Output the [x, y] coordinate of the center of the cell containing the given text.  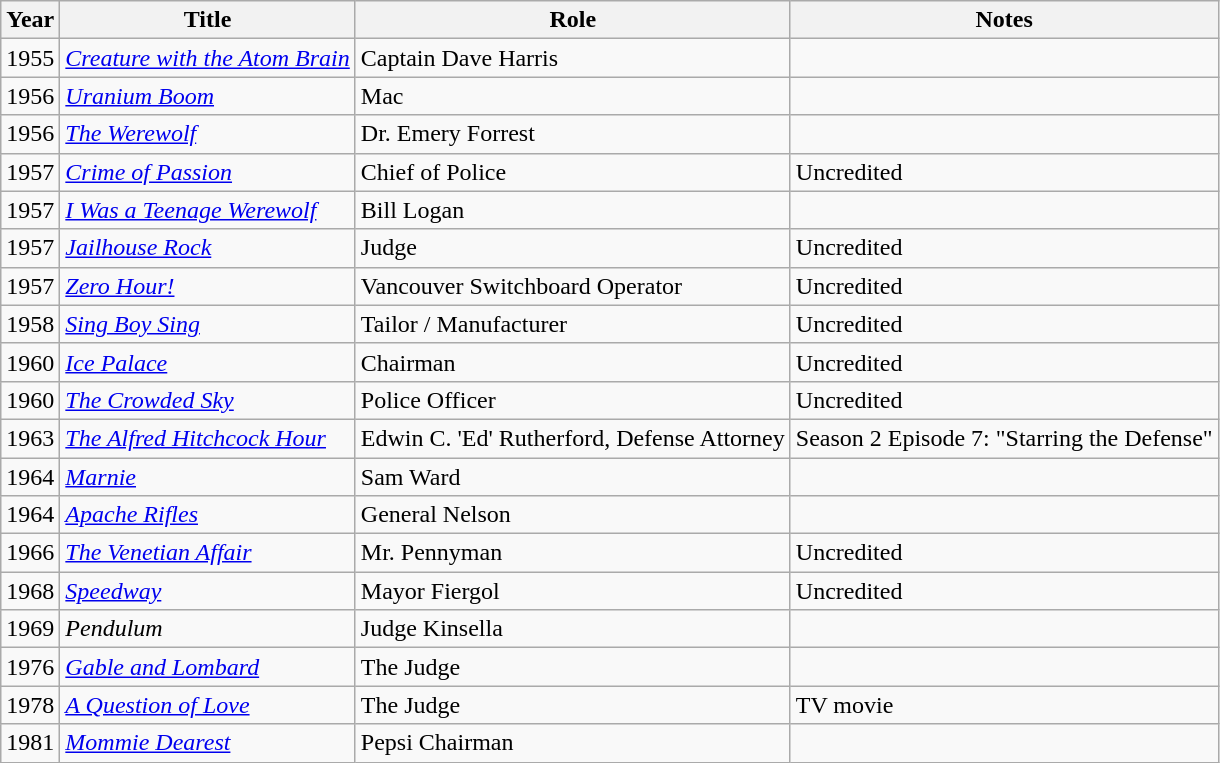
Judge Kinsella [572, 629]
Mr. Pennyman [572, 553]
Bill Logan [572, 210]
1981 [30, 743]
Ice Palace [208, 362]
Pendulum [208, 629]
1966 [30, 553]
TV movie [1004, 705]
1963 [30, 438]
General Nelson [572, 515]
Captain Dave Harris [572, 58]
1978 [30, 705]
Gable and Lombard [208, 667]
The Crowded Sky [208, 400]
Speedway [208, 591]
Vancouver Switchboard Operator [572, 286]
Uranium Boom [208, 96]
Mommie Dearest [208, 743]
Notes [1004, 20]
Season 2 Episode 7: "Starring the Defense" [1004, 438]
A Question of Love [208, 705]
Marnie [208, 477]
Mayor Fiergol [572, 591]
The Venetian Affair [208, 553]
1976 [30, 667]
Dr. Emery Forrest [572, 134]
Title [208, 20]
1968 [30, 591]
Year [30, 20]
Tailor / Manufacturer [572, 324]
Sam Ward [572, 477]
Chief of Police [572, 172]
I Was a Teenage Werewolf [208, 210]
Creature with the Atom Brain [208, 58]
Judge [572, 248]
Mac [572, 96]
Police Officer [572, 400]
The Werewolf [208, 134]
1958 [30, 324]
Crime of Passion [208, 172]
Zero Hour! [208, 286]
1955 [30, 58]
1969 [30, 629]
Jailhouse Rock [208, 248]
Pepsi Chairman [572, 743]
Role [572, 20]
The Alfred Hitchcock Hour [208, 438]
Chairman [572, 362]
Sing Boy Sing [208, 324]
Edwin C. 'Ed' Rutherford, Defense Attorney [572, 438]
Apache Rifles [208, 515]
